Locate the cell with the specified text and output its (X, Y) center coordinate. 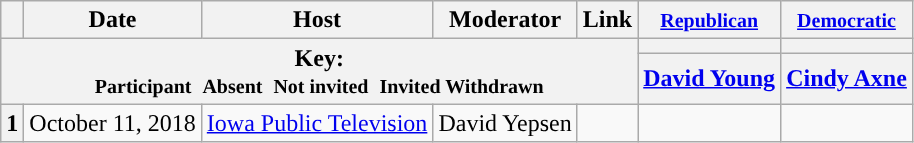
Republican (710, 20)
David Yepsen (505, 123)
Cindy Axne (847, 78)
Iowa Public Television (317, 123)
October 11, 2018 (112, 123)
Host (317, 20)
David Young (710, 78)
Link (607, 20)
Date (112, 20)
Moderator (505, 20)
Democratic (847, 20)
Key: Participant Absent Not invited Invited Withdrawn (320, 72)
1 (12, 123)
